Scan for the cell matching the given text and deliver its (x, y) coordinate at center. 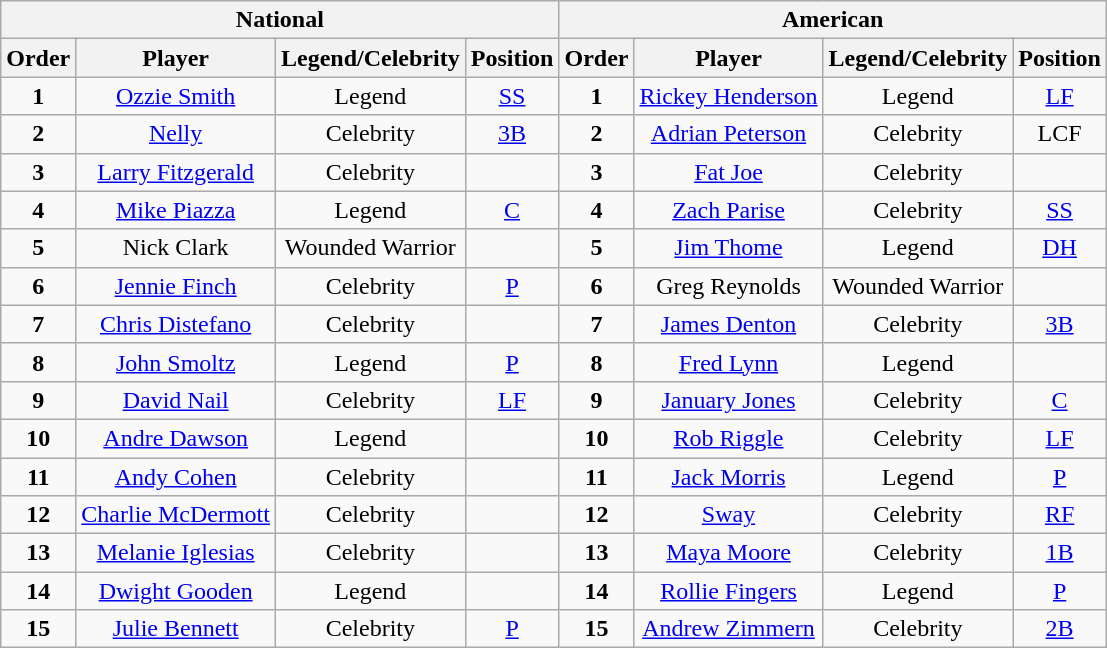
2B (1060, 629)
Zach Parise (728, 210)
DH (1060, 248)
Fred Lynn (728, 362)
January Jones (728, 400)
James Denton (728, 324)
Jennie Finch (176, 286)
Larry Fitzgerald (176, 172)
American (833, 20)
1B (1060, 553)
Dwight Gooden (176, 591)
Nick Clark (176, 248)
Greg Reynolds (728, 286)
Jack Morris (728, 477)
Chris Distefano (176, 324)
Maya Moore (728, 553)
RF (1060, 515)
Mike Piazza (176, 210)
Sway (728, 515)
Rollie Fingers (728, 591)
Julie Bennett (176, 629)
Andre Dawson (176, 438)
Adrian Peterson (728, 134)
Jim Thome (728, 248)
Ozzie Smith (176, 96)
Andy Cohen (176, 477)
National (280, 20)
Rob Riggle (728, 438)
Fat Joe (728, 172)
Andrew Zimmern (728, 629)
Rickey Henderson (728, 96)
Charlie McDermott (176, 515)
John Smoltz (176, 362)
David Nail (176, 400)
LCF (1060, 134)
Nelly (176, 134)
Melanie Iglesias (176, 553)
